Detect which cell encompasses the target text, then output its [x, y] center coordinate. 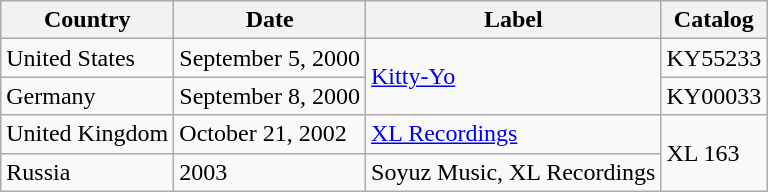
September 5, 2000 [270, 58]
United Kingdom [88, 134]
Russia [88, 172]
XL Recordings [514, 134]
Germany [88, 96]
XL 163 [714, 153]
Catalog [714, 20]
Kitty-Yo [514, 77]
KY55233 [714, 58]
2003 [270, 172]
Label [514, 20]
October 21, 2002 [270, 134]
United States [88, 58]
Date [270, 20]
KY00033 [714, 96]
Country [88, 20]
September 8, 2000 [270, 96]
Soyuz Music, XL Recordings [514, 172]
